Detect which cell encompasses the target text, then output its (X, Y) center coordinate. 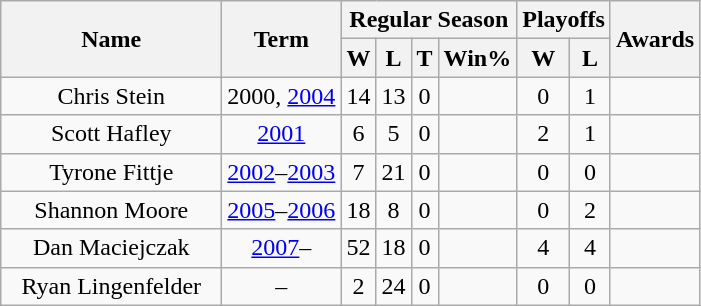
Shannon Moore (112, 210)
21 (394, 172)
2000, 2004 (282, 96)
Chris Stein (112, 96)
24 (394, 286)
7 (358, 172)
2002–2003 (282, 172)
Regular Season (429, 20)
6 (358, 134)
2007– (282, 248)
Tyrone Fittje (112, 172)
Dan Maciejczak (112, 248)
Win% (478, 58)
Name (112, 39)
Playoffs (564, 20)
8 (394, 210)
5 (394, 134)
2005–2006 (282, 210)
T (424, 58)
Scott Hafley (112, 134)
– (282, 286)
52 (358, 248)
13 (394, 96)
Term (282, 39)
Ryan Lingenfelder (112, 286)
Awards (654, 39)
14 (358, 96)
2001 (282, 134)
